Search for the cell housing the specified text and yield its (x, y) center coordinate. 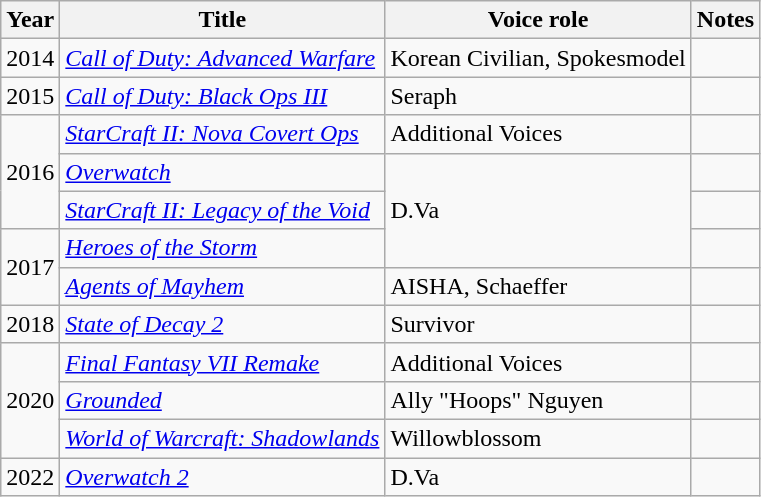
World of Warcraft: Shadowlands (222, 438)
Call of Duty: Black Ops III (222, 96)
Willowblossom (538, 438)
Notes (725, 20)
Title (222, 20)
Voice role (538, 20)
AISHA, Schaeffer (538, 286)
Seraph (538, 96)
Year (30, 20)
Call of Duty: Advanced Warfare (222, 58)
Overwatch (222, 172)
2018 (30, 324)
2014 (30, 58)
StarCraft II: Legacy of the Void (222, 210)
StarCraft II: Nova Covert Ops (222, 134)
Grounded (222, 400)
2017 (30, 267)
Final Fantasy VII Remake (222, 362)
Heroes of the Storm (222, 248)
Overwatch 2 (222, 477)
State of Decay 2 (222, 324)
Korean Civilian, Spokesmodel (538, 58)
Survivor (538, 324)
Agents of Mayhem (222, 286)
2022 (30, 477)
Ally "Hoops" Nguyen (538, 400)
2016 (30, 172)
2020 (30, 400)
2015 (30, 96)
